Return the (x, y) coordinate for the center point of the cell that contains the specified text.  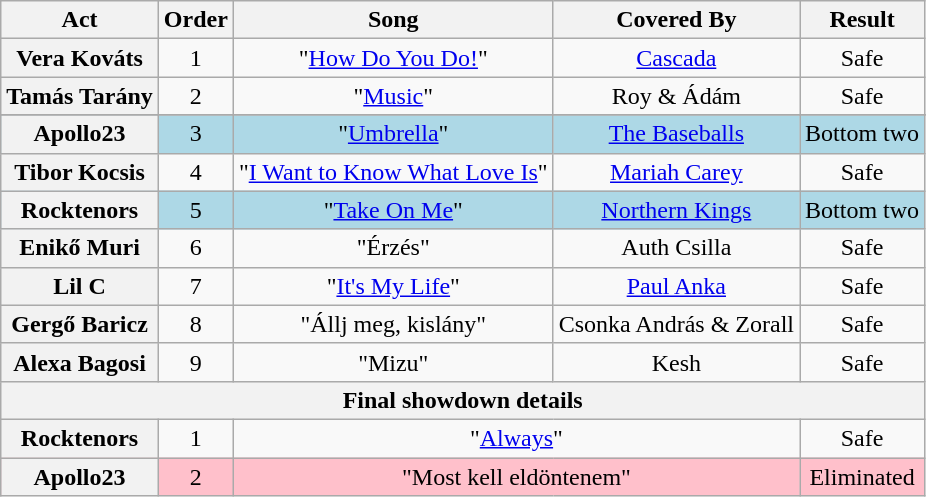
Kesh (676, 362)
5 (196, 210)
Northern Kings (676, 210)
Act (80, 20)
9 (196, 362)
"Érzés" (393, 248)
Song (393, 20)
"Umbrella" (393, 134)
Vera Kováts (80, 58)
3 (196, 134)
Alexa Bagosi (80, 362)
Mariah Carey (676, 172)
6 (196, 248)
Order (196, 20)
Tamás Tarány (80, 96)
4 (196, 172)
Final showdown details (463, 400)
Lil C (80, 286)
"Take On Me" (393, 210)
"It's My Life" (393, 286)
7 (196, 286)
"Állj meg, kislány" (393, 324)
8 (196, 324)
"How Do You Do!" (393, 58)
"Always" (516, 438)
Auth Csilla (676, 248)
Result (862, 20)
Cascada (676, 58)
The Baseballs (676, 134)
Gergő Baricz (80, 324)
"Mizu" (393, 362)
Roy & Ádám (676, 96)
Tibor Kocsis (80, 172)
Eliminated (862, 477)
Enikő Muri (80, 248)
"Music" (393, 96)
Csonka András & Zorall (676, 324)
"Most kell eldöntenem" (516, 477)
"I Want to Know What Love Is" (393, 172)
Covered By (676, 20)
Paul Anka (676, 286)
